Detect which cell encompasses the target text, then output its [X, Y] center coordinate. 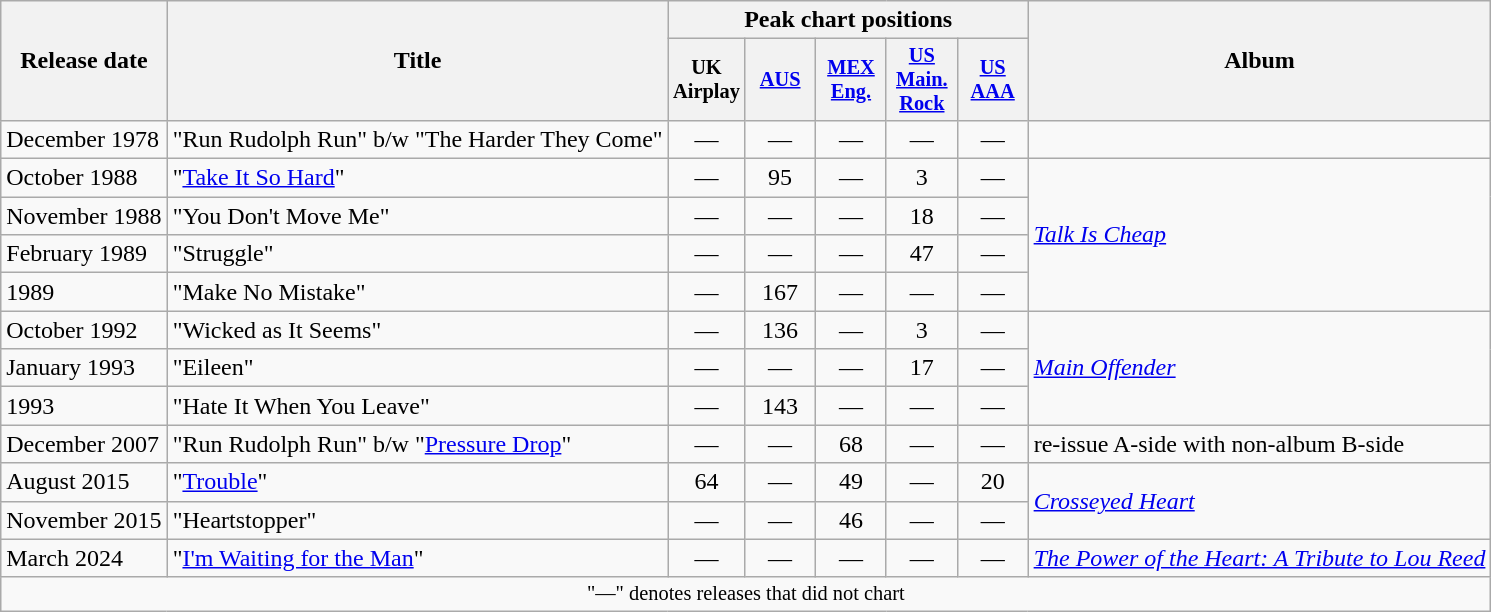
Main Offender [1260, 368]
"You Don't Move Me" [418, 216]
AUS [780, 80]
1993 [84, 406]
"I'm Waiting for the Man" [418, 558]
February 1989 [84, 254]
Release date [84, 61]
95 [780, 178]
"Wicked as It Seems" [418, 330]
The Power of the Heart: A Tribute to Lou Reed [1260, 558]
MEXEng. [852, 80]
167 [780, 292]
"Take It So Hard" [418, 178]
Peak chart positions [848, 20]
"Trouble" [418, 482]
"Heartstopper" [418, 520]
46 [852, 520]
"Eileen" [418, 368]
March 2024 [84, 558]
Talk Is Cheap [1260, 235]
64 [706, 482]
December 1978 [84, 139]
1989 [84, 292]
USMain.Rock [922, 80]
August 2015 [84, 482]
Crosseyed Heart [1260, 501]
49 [852, 482]
47 [922, 254]
17 [922, 368]
November 2015 [84, 520]
January 1993 [84, 368]
October 1988 [84, 178]
Album [1260, 61]
October 1992 [84, 330]
Title [418, 61]
USAAA [992, 80]
"Run Rudolph Run" b/w "The Harder They Come" [418, 139]
December 2007 [84, 444]
"Struggle" [418, 254]
20 [992, 482]
"Make No Mistake" [418, 292]
"—" denotes releases that did not chart [746, 594]
18 [922, 216]
"Run Rudolph Run" b/w "Pressure Drop" [418, 444]
"Hate It When You Leave" [418, 406]
143 [780, 406]
UK Airplay [706, 80]
68 [852, 444]
re-issue A-side with non-album B-side [1260, 444]
November 1988 [84, 216]
136 [780, 330]
